Pinpoint the cell where the given text exists, returning its [X, Y] midpoint coordinate. 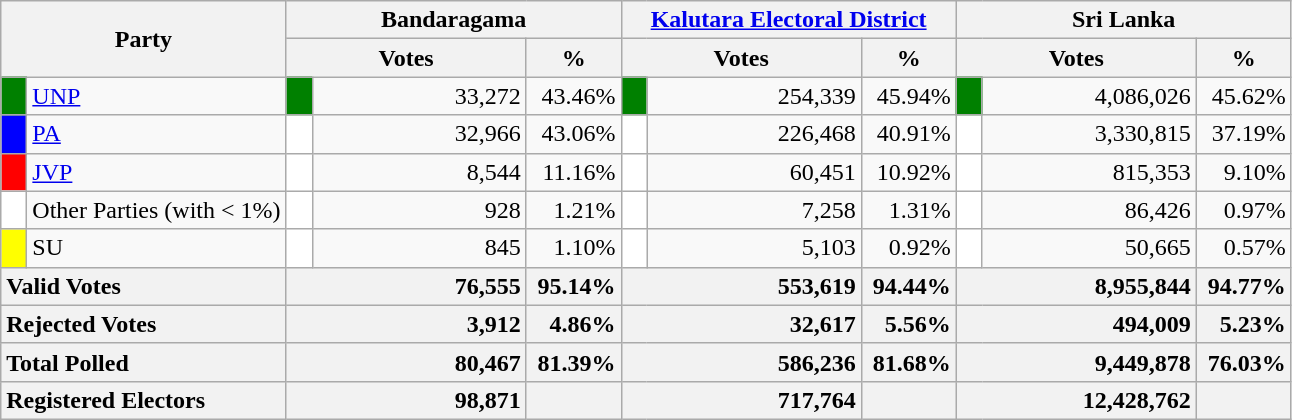
40.91% [908, 134]
0.57% [1244, 248]
37.19% [1244, 134]
94.44% [908, 286]
9,449,878 [1076, 362]
60,451 [754, 172]
45.62% [1244, 96]
Other Parties (with < 1%) [156, 210]
Kalutara Electoral District [788, 20]
1.21% [574, 210]
PA [156, 134]
815,353 [1089, 172]
Total Polled [144, 362]
586,236 [741, 362]
86,426 [1089, 210]
81.68% [908, 362]
5.23% [1244, 324]
UNP [156, 96]
10.92% [908, 172]
43.46% [574, 96]
4,086,026 [1089, 96]
Rejected Votes [144, 324]
3,330,815 [1089, 134]
3,912 [406, 324]
7,258 [754, 210]
32,617 [741, 324]
717,764 [741, 400]
8,955,844 [1076, 286]
76.03% [1244, 362]
1.31% [908, 210]
76,555 [406, 286]
12,428,762 [1076, 400]
98,871 [406, 400]
43.06% [574, 134]
845 [419, 248]
9.10% [1244, 172]
81.39% [574, 362]
0.97% [1244, 210]
Sri Lanka [1124, 20]
1.10% [574, 248]
254,339 [754, 96]
80,467 [406, 362]
553,619 [741, 286]
JVP [156, 172]
94.77% [1244, 286]
Bandaragama [454, 20]
Registered Electors [144, 400]
494,009 [1076, 324]
11.16% [574, 172]
33,272 [419, 96]
32,966 [419, 134]
928 [419, 210]
0.92% [908, 248]
Party [144, 39]
5.56% [908, 324]
95.14% [574, 286]
226,468 [754, 134]
4.86% [574, 324]
5,103 [754, 248]
50,665 [1089, 248]
SU [156, 248]
45.94% [908, 96]
Valid Votes [144, 286]
8,544 [419, 172]
